From the cell containing the given text, extract its center point as (x, y) coordinate. 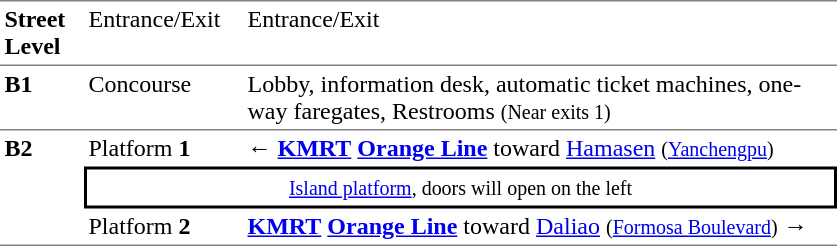
KMRT Orange Line toward Daliao (Formosa Boulevard) → (540, 227)
B1 (42, 98)
B2 (42, 188)
Lobby, information desk, automatic ticket machines, one-way faregates, Restrooms (Near exits 1) (540, 98)
← KMRT Orange Line toward Hamasen (Yanchengpu) (540, 148)
Platform 2 (164, 227)
Platform 1 (164, 148)
Concourse (164, 98)
Street Level (42, 33)
Island platform, doors will open on the left (460, 187)
